Pinpoint the cell where the given text exists, returning its [X, Y] midpoint coordinate. 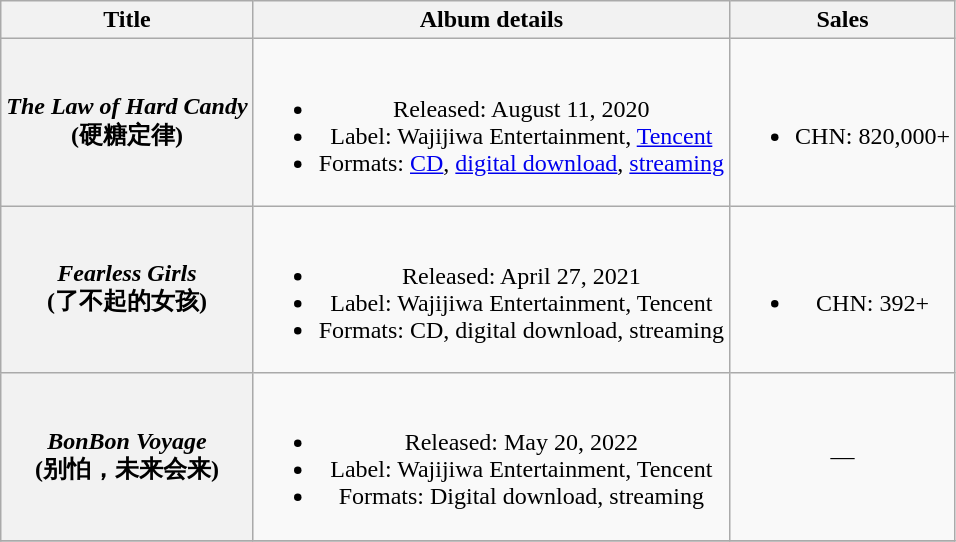
Title [127, 20]
Sales [843, 20]
Released: April 27, 2021Label: Wajijiwa Entertainment, TencentFormats: CD, digital download, streaming [491, 290]
Released: May 20, 2022Label: Wajijiwa Entertainment, TencentFormats: Digital download, streaming [491, 456]
CHN: 820,000+ [843, 122]
Fearless Girls(了不起的女孩) [127, 290]
The Law of Hard Candy(硬糖定律) [127, 122]
— [843, 456]
CHN: 392+ [843, 290]
Album details [491, 20]
BonBon Voyage(别怕，未来会来) [127, 456]
Released: August 11, 2020Label: Wajijiwa Entertainment, TencentFormats: CD, digital download, streaming [491, 122]
